Return the [X, Y] coordinate for the center point of the cell that contains the specified text.  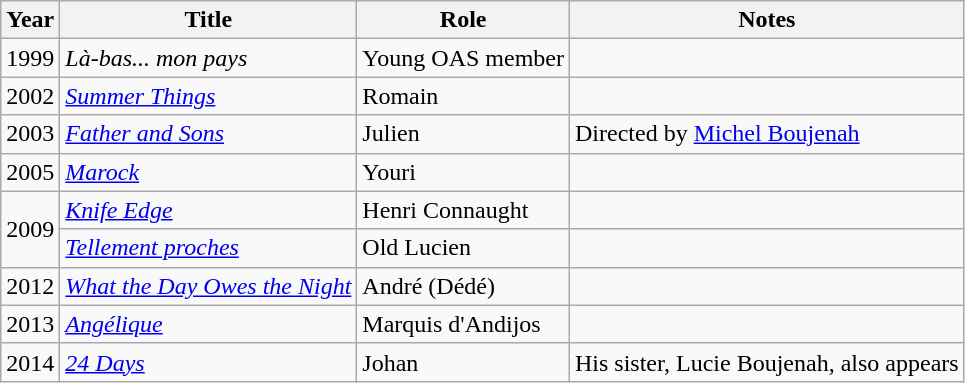
2013 [30, 324]
2003 [30, 134]
Romain [464, 96]
Johan [464, 362]
2012 [30, 286]
Youri [464, 172]
Role [464, 20]
André (Dédé) [464, 286]
Year [30, 20]
Title [208, 20]
1999 [30, 58]
2005 [30, 172]
Knife Edge [208, 210]
Angélique [208, 324]
Notes [766, 20]
Young OAS member [464, 58]
Old Lucien [464, 248]
2014 [30, 362]
What the Day Owes the Night [208, 286]
Henri Connaught [464, 210]
2002 [30, 96]
Father and Sons [208, 134]
His sister, Lucie Boujenah, also appears [766, 362]
Summer Things [208, 96]
Marquis d'Andijos [464, 324]
Tellement proches [208, 248]
Marock [208, 172]
Directed by Michel Boujenah [766, 134]
Là-bas... mon pays [208, 58]
Julien [464, 134]
2009 [30, 229]
24 Days [208, 362]
